Scan for the cell matching the given text and deliver its (x, y) coordinate at center. 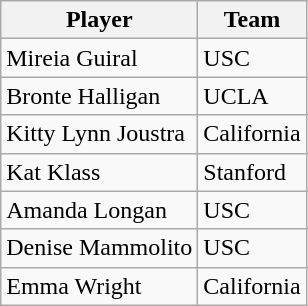
Emma Wright (100, 286)
Stanford (252, 172)
Team (252, 20)
UCLA (252, 96)
Kitty Lynn Joustra (100, 134)
Kat Klass (100, 172)
Player (100, 20)
Mireia Guiral (100, 58)
Bronte Halligan (100, 96)
Amanda Longan (100, 210)
Denise Mammolito (100, 248)
